Locate the cell with the specified text and output its [X, Y] center coordinate. 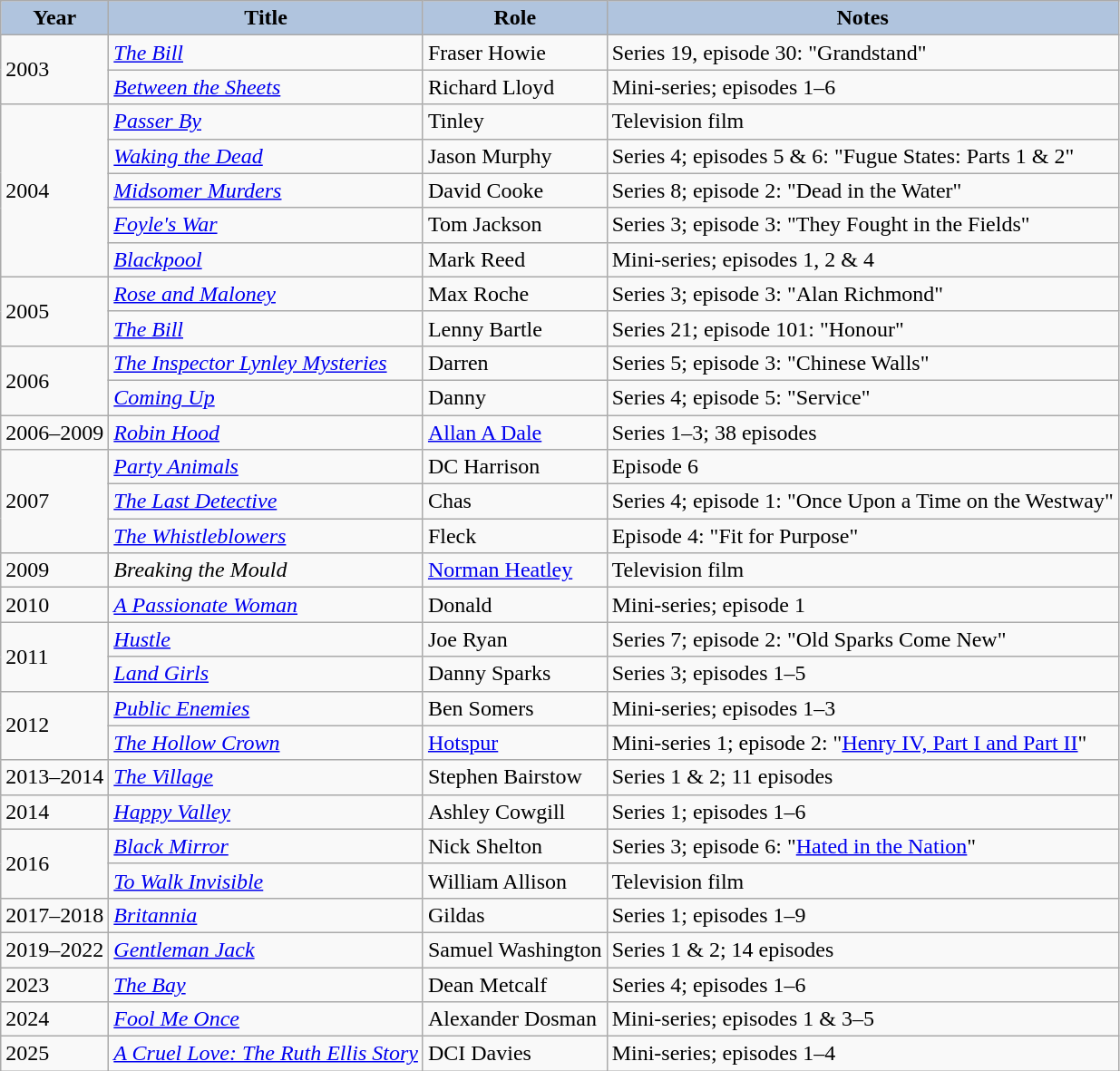
Series 3; episodes 1–5 [862, 674]
2016 [54, 863]
Mini-series; episodes 1–4 [862, 1054]
Foyle's War [267, 225]
Tom Jackson [515, 225]
2006 [54, 380]
Black Mirror [267, 846]
Britannia [267, 915]
Blackpool [267, 259]
Samuel Washington [515, 949]
2010 [54, 605]
2025 [54, 1054]
Mini-series; episodes 1, 2 & 4 [862, 259]
A Cruel Love: The Ruth Ellis Story [267, 1054]
Gildas [515, 915]
Year [54, 18]
Lenny Bartle [515, 328]
Midsomer Murders [267, 190]
Rose and Maloney [267, 294]
Tinley [515, 122]
2019–2022 [54, 949]
Danny Sparks [515, 674]
The Whistleblowers [267, 536]
The Last Detective [267, 501]
Danny [515, 397]
Mark Reed [515, 259]
Stephen Bairstow [515, 777]
Darren [515, 363]
Gentleman Jack [267, 949]
Coming Up [267, 397]
Passer By [267, 122]
Episode 4: "Fit for Purpose" [862, 536]
Breaking the Mould [267, 570]
Series 4; episodes 5 & 6: "Fugue States: Parts 1 & 2" [862, 156]
2012 [54, 725]
Norman Heatley [515, 570]
2007 [54, 501]
A Passionate Woman [267, 605]
Chas [515, 501]
Ben Somers [515, 708]
Happy Valley [267, 812]
Series 7; episode 2: "Old Sparks Come New" [862, 639]
Mini-series 1; episode 2: "Henry IV, Part I and Part II" [862, 743]
DC Harrison [515, 467]
Fraser Howie [515, 53]
Alexander Dosman [515, 1019]
Series 3; episode 6: "Hated in the Nation" [862, 846]
Joe Ryan [515, 639]
Public Enemies [267, 708]
Series 21; episode 101: "Honour" [862, 328]
Series 5; episode 3: "Chinese Walls" [862, 363]
Richard Lloyd [515, 87]
Series 3; episode 3: "Alan Richmond" [862, 294]
2017–2018 [54, 915]
2014 [54, 812]
Series 1–3; 38 episodes [862, 433]
The Inspector Lynley Mysteries [267, 363]
Mini-series; episodes 1 & 3–5 [862, 1019]
DCI Davies [515, 1054]
Land Girls [267, 674]
William Allison [515, 881]
David Cooke [515, 190]
The Village [267, 777]
Series 1 & 2; 11 episodes [862, 777]
Series 4; episodes 1–6 [862, 984]
Allan A Dale [515, 433]
Hotspur [515, 743]
Between the Sheets [267, 87]
Mini-series; episode 1 [862, 605]
Series 1; episodes 1–9 [862, 915]
Role [515, 18]
Series 19, episode 30: "Grandstand" [862, 53]
Robin Hood [267, 433]
Title [267, 18]
Notes [862, 18]
Episode 6 [862, 467]
The Bay [267, 984]
2011 [54, 657]
Mini-series; episodes 1–6 [862, 87]
Mini-series; episodes 1–3 [862, 708]
2003 [54, 70]
Nick Shelton [515, 846]
Series 8; episode 2: "Dead in the Water" [862, 190]
Hustle [267, 639]
Donald [515, 605]
2004 [54, 190]
Party Animals [267, 467]
Series 1; episodes 1–6 [862, 812]
2024 [54, 1019]
Fool Me Once [267, 1019]
2023 [54, 984]
Series 4; episode 5: "Service" [862, 397]
Jason Murphy [515, 156]
2009 [54, 570]
Fleck [515, 536]
The Hollow Crown [267, 743]
2006–2009 [54, 433]
Series 3; episode 3: "They Fought in the Fields" [862, 225]
To Walk Invisible [267, 881]
2005 [54, 311]
Series 1 & 2; 14 episodes [862, 949]
Ashley Cowgill [515, 812]
Dean Metcalf [515, 984]
Series 4; episode 1: "Once Upon a Time on the Westway" [862, 501]
2013–2014 [54, 777]
Waking the Dead [267, 156]
Max Roche [515, 294]
